Extract the (X, Y) coordinate from the center of the cell holding the provided text.  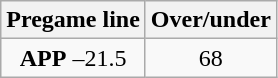
Over/under (210, 20)
68 (210, 58)
Pregame line (74, 20)
APP –21.5 (74, 58)
